From the cell containing the given text, extract its center point as [x, y] coordinate. 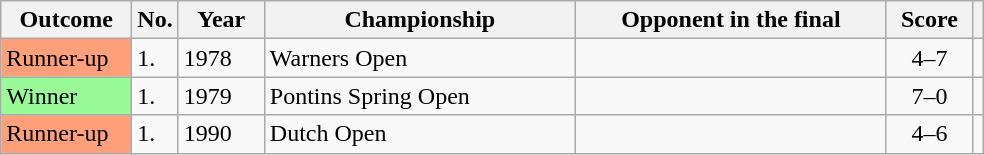
Winner [66, 96]
Score [929, 20]
1979 [221, 96]
Outcome [66, 20]
Opponent in the final [730, 20]
Dutch Open [420, 134]
Championship [420, 20]
1990 [221, 134]
Year [221, 20]
No. [155, 20]
4–7 [929, 58]
1978 [221, 58]
4–6 [929, 134]
Warners Open [420, 58]
Pontins Spring Open [420, 96]
7–0 [929, 96]
